Locate the cell with the specified text and output its (X, Y) center coordinate. 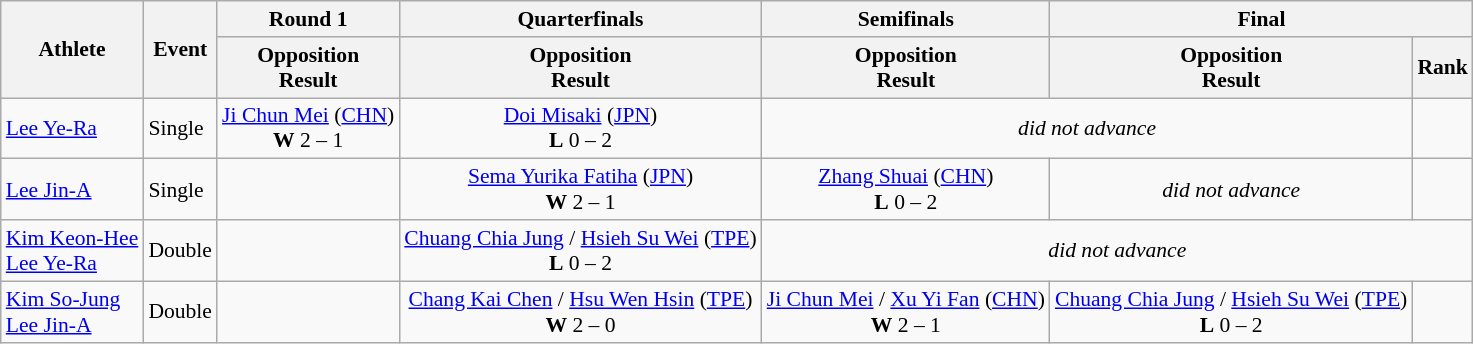
Zhang Shuai (CHN)L 0 – 2 (906, 190)
Ji Chun Mei / Xu Yi Fan (CHN)W 2 – 1 (906, 312)
Final (1262, 19)
Ji Chun Mei (CHN)W 2 – 1 (308, 128)
Kim So-Jung Lee Jin-A (72, 312)
Rank (1442, 68)
Semifinals (906, 19)
Quarterfinals (580, 19)
Round 1 (308, 19)
Sema Yurika Fatiha (JPN)W 2 – 1 (580, 190)
Event (180, 50)
Doi Misaki (JPN)L 0 – 2 (580, 128)
Chang Kai Chen / Hsu Wen Hsin (TPE)W 2 – 0 (580, 312)
Lee Jin-A (72, 190)
Lee Ye-Ra (72, 128)
Kim Keon-Hee Lee Ye-Ra (72, 250)
Athlete (72, 50)
